Output the [x, y] coordinate of the center of the cell containing the given text.  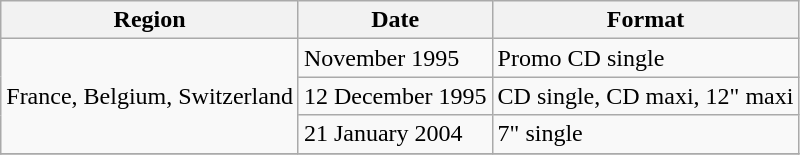
November 1995 [395, 58]
Promo CD single [646, 58]
7" single [646, 134]
Format [646, 20]
France, Belgium, Switzerland [150, 96]
21 January 2004 [395, 134]
12 December 1995 [395, 96]
Region [150, 20]
CD single, CD maxi, 12" maxi [646, 96]
Date [395, 20]
